Scan for the cell matching the given text and deliver its (x, y) coordinate at center. 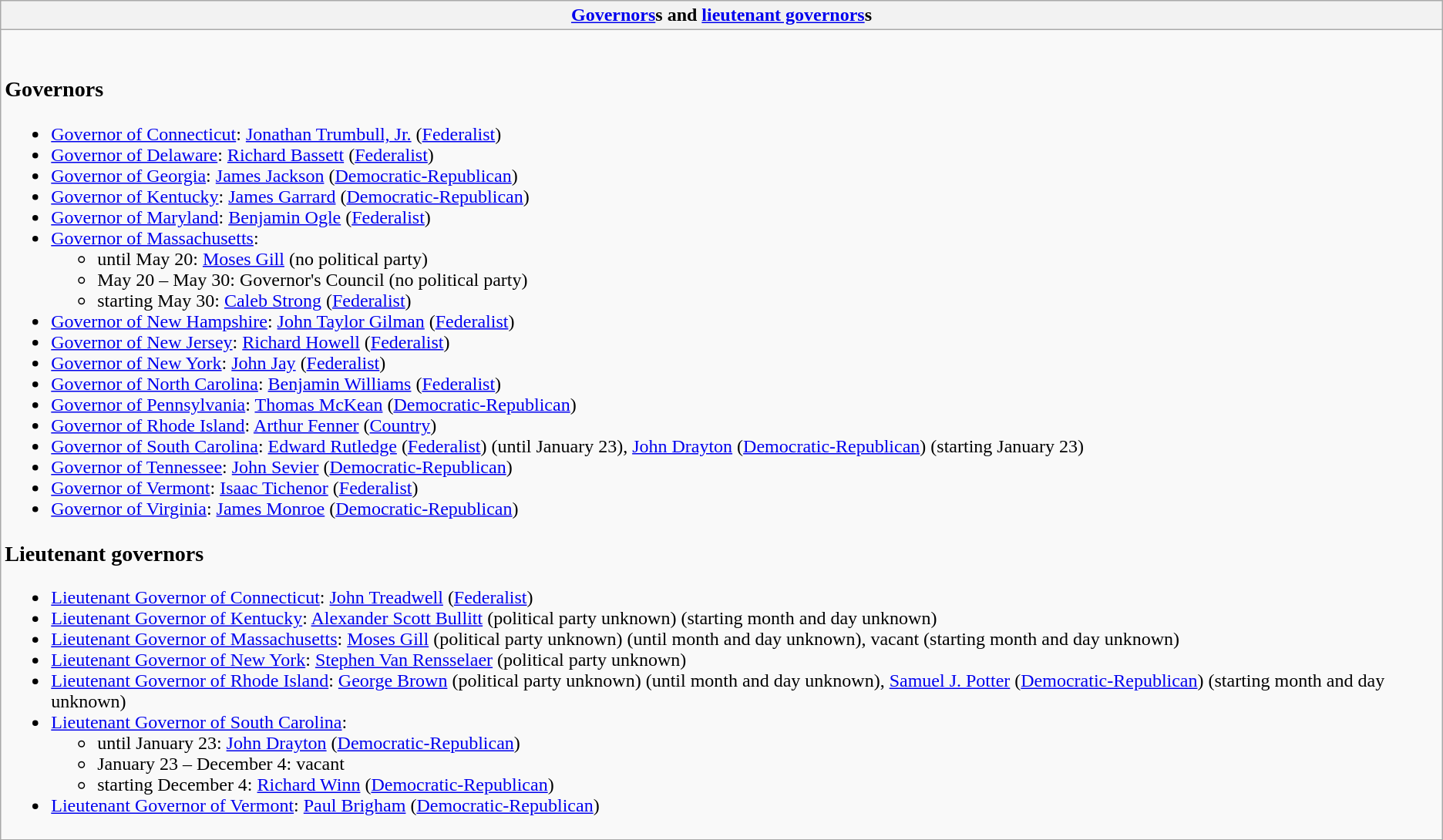
Governorss and lieutenant governorss (721, 15)
